Locate the cell with the specified text and output its [x, y] center coordinate. 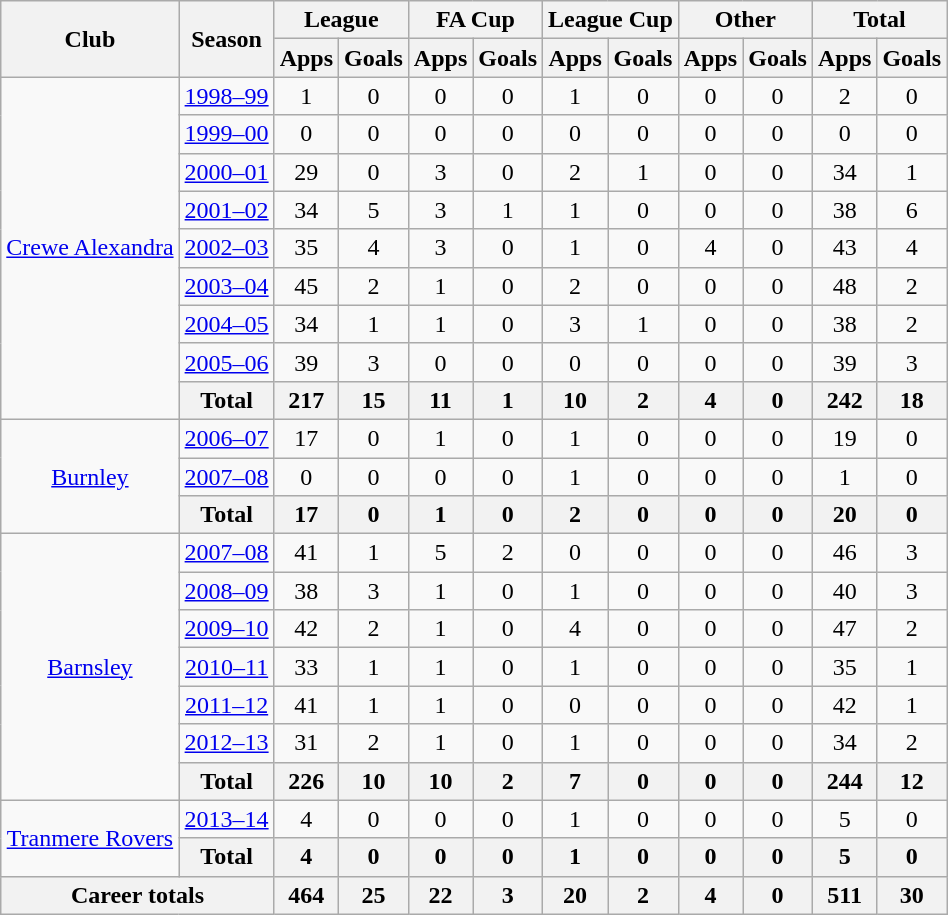
12 [912, 781]
29 [306, 172]
1998–99 [226, 96]
League [341, 20]
Tranmere Rovers [90, 838]
2012–13 [226, 743]
2006–07 [226, 438]
Burnley [90, 476]
33 [306, 667]
18 [912, 400]
30 [912, 895]
43 [844, 248]
464 [306, 895]
FA Cup [475, 20]
2011–12 [226, 705]
Other [745, 20]
226 [306, 781]
2009–10 [226, 629]
7 [576, 781]
2005–06 [226, 362]
19 [844, 438]
11 [440, 400]
2008–09 [226, 591]
25 [374, 895]
22 [440, 895]
40 [844, 591]
2000–01 [226, 172]
217 [306, 400]
Barnsley [90, 667]
244 [844, 781]
2004–05 [226, 324]
League Cup [611, 20]
46 [844, 553]
6 [912, 210]
2003–04 [226, 286]
Club [90, 39]
45 [306, 286]
2001–02 [226, 210]
Crewe Alexandra [90, 248]
15 [374, 400]
48 [844, 286]
Season [226, 39]
511 [844, 895]
2002–03 [226, 248]
2013–14 [226, 819]
47 [844, 629]
Career totals [138, 895]
242 [844, 400]
2010–11 [226, 667]
1999–00 [226, 134]
31 [306, 743]
